Find where the given text appears and provide that cell's center as [X, Y] coordinate. 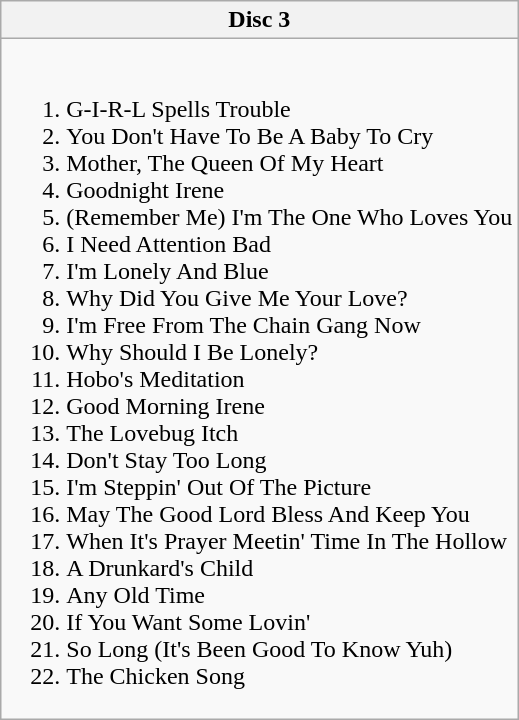
Disc 3 [260, 20]
